Determine the (X, Y) coordinate at the center of the cell enclosing the given text.  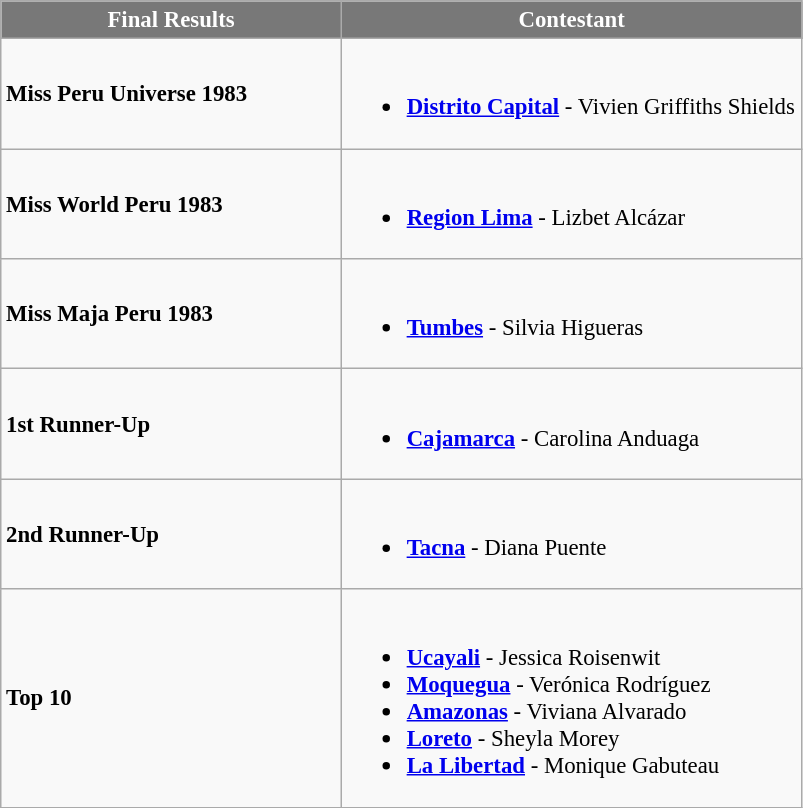
Contestant (572, 20)
Miss Peru Universe 1983 (172, 94)
Miss World Peru 1983 (172, 204)
Top 10 (172, 698)
Region Lima - Lizbet Alcázar (572, 204)
Miss Maja Peru 1983 (172, 314)
1st Runner-Up (172, 424)
Tumbes - Silvia Higueras (572, 314)
Cajamarca - Carolina Anduaga (572, 424)
Distrito Capital - Vivien Griffiths Shields (572, 94)
2nd Runner-Up (172, 534)
Final Results (172, 20)
Tacna - Diana Puente (572, 534)
Ucayali - Jessica Roisenwit Moquegua - Verónica Rodríguez Amazonas - Viviana Alvarado Loreto - Sheyla Morey La Libertad - Monique Gabuteau (572, 698)
